Find where the given text appears and provide that cell's center as [X, Y] coordinate. 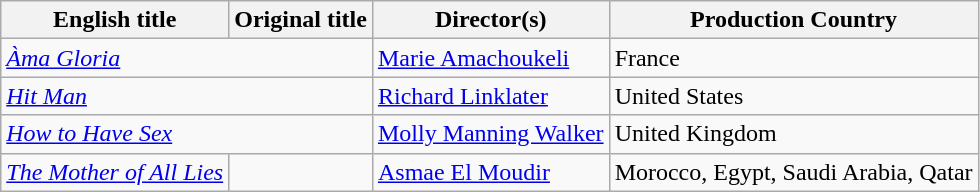
Marie Amachoukeli [490, 58]
Richard Linklater [490, 96]
The Mother of All Lies [115, 172]
How to Have Sex [187, 134]
Director(s) [490, 20]
Production Country [794, 20]
Àma Gloria [187, 58]
Molly Manning Walker [490, 134]
United Kingdom [794, 134]
English title [115, 20]
Morocco, Egypt, Saudi Arabia, Qatar [794, 172]
Asmae El Moudir [490, 172]
France [794, 58]
Hit Man [187, 96]
Original title [301, 20]
United States [794, 96]
